Capture the cell that displays the provided text and extract its (x, y) central coordinate. 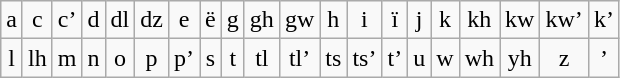
d (94, 20)
t (232, 58)
g (232, 20)
p (152, 58)
yh (520, 58)
s (211, 58)
u (420, 58)
dl (120, 20)
p’ (184, 58)
ts (334, 58)
dz (152, 20)
ts’ (364, 58)
lh (37, 58)
o (120, 58)
ï (395, 20)
tl’ (299, 58)
ë (211, 20)
kw’ (564, 20)
wh (479, 58)
kh (479, 20)
l (12, 58)
h (334, 20)
gw (299, 20)
z (564, 58)
w (445, 58)
e (184, 20)
k (445, 20)
kw (520, 20)
k’ (604, 20)
n (94, 58)
tl (262, 58)
j (420, 20)
c’ (67, 20)
gh (262, 20)
m (67, 58)
c (37, 20)
a (12, 20)
’ (604, 58)
t’ (395, 58)
i (364, 20)
